Pinpoint the cell where the given text exists, returning its (X, Y) midpoint coordinate. 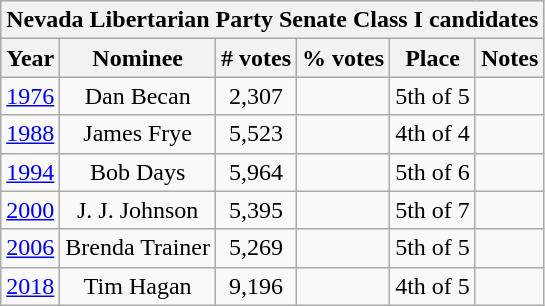
1988 (30, 134)
4th of 5 (433, 286)
2000 (30, 210)
2018 (30, 286)
James Frye (138, 134)
Tim Hagan (138, 286)
Bob Days (138, 172)
1994 (30, 172)
Year (30, 58)
5th of 6 (433, 172)
Dan Becan (138, 96)
2,307 (256, 96)
5,269 (256, 248)
2006 (30, 248)
J. J. Johnson (138, 210)
1976 (30, 96)
5,964 (256, 172)
Nevada Libertarian Party Senate Class I candidates (272, 20)
Place (433, 58)
# votes (256, 58)
% votes (344, 58)
Brenda Trainer (138, 248)
4th of 4 (433, 134)
5,523 (256, 134)
Notes (509, 58)
Nominee (138, 58)
9,196 (256, 286)
5,395 (256, 210)
5th of 7 (433, 210)
